Detect which cell encompasses the target text, then output its (x, y) center coordinate. 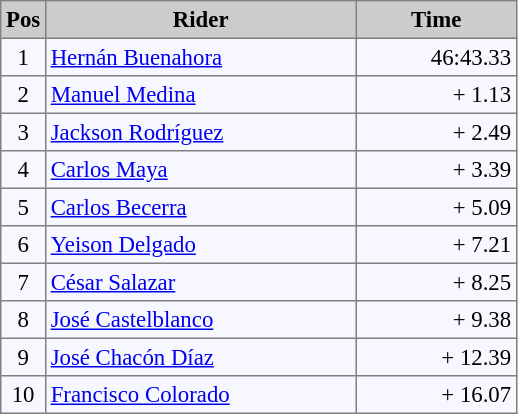
1 (24, 57)
Pos (24, 20)
+ 1.13 (436, 95)
Carlos Maya (200, 170)
46:43.33 (436, 57)
+ 2.49 (436, 132)
César Salazar (200, 282)
6 (24, 245)
Francisco Colorado (200, 395)
9 (24, 357)
Carlos Becerra (200, 207)
+ 5.09 (436, 207)
+ 8.25 (436, 282)
4 (24, 170)
+ 16.07 (436, 395)
8 (24, 320)
+ 3.39 (436, 170)
7 (24, 282)
Jackson Rodríguez (200, 132)
+ 7.21 (436, 245)
Hernán Buenahora (200, 57)
+ 9.38 (436, 320)
10 (24, 395)
José Castelblanco (200, 320)
Time (436, 20)
+ 12.39 (436, 357)
Manuel Medina (200, 95)
3 (24, 132)
José Chacón Díaz (200, 357)
Yeison Delgado (200, 245)
Rider (200, 20)
5 (24, 207)
2 (24, 95)
